Search for the cell housing the specified text and yield its (X, Y) center coordinate. 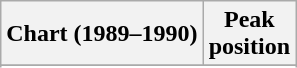
Peakposition (249, 34)
Chart (1989–1990) (102, 34)
